Return the (X, Y) coordinate for the center point of the cell that contains the specified text.  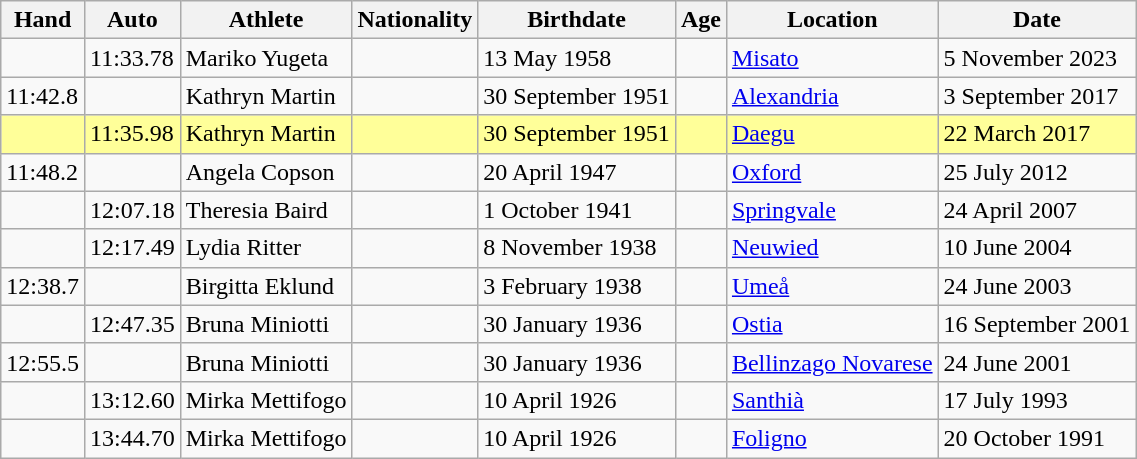
Athlete (266, 20)
22 March 2017 (1037, 134)
Springvale (832, 210)
17 July 1993 (1037, 400)
24 June 2001 (1037, 362)
Neuwied (832, 248)
Mariko Yugeta (266, 58)
13:44.70 (132, 438)
Foligno (832, 438)
Misato (832, 58)
Santhià (832, 400)
11:33.78 (132, 58)
16 September 2001 (1037, 324)
3 February 1938 (577, 286)
Alexandria (832, 96)
Umeå (832, 286)
8 November 1938 (577, 248)
Auto (132, 20)
1 October 1941 (577, 210)
12:07.18 (132, 210)
Location (832, 20)
24 April 2007 (1037, 210)
Hand (43, 20)
13 May 1958 (577, 58)
Lydia Ritter (266, 248)
Birthdate (577, 20)
24 June 2003 (1037, 286)
Birgitta Eklund (266, 286)
Oxford (832, 172)
12:38.7 (43, 286)
12:17.49 (132, 248)
Ostia (832, 324)
10 June 2004 (1037, 248)
3 September 2017 (1037, 96)
12:47.35 (132, 324)
25 July 2012 (1037, 172)
20 October 1991 (1037, 438)
Daegu (832, 134)
12:55.5 (43, 362)
20 April 1947 (577, 172)
Theresia Baird (266, 210)
13:12.60 (132, 400)
Date (1037, 20)
11:42.8 (43, 96)
Bellinzago Novarese (832, 362)
5 November 2023 (1037, 58)
11:48.2 (43, 172)
Nationality (415, 20)
11:35.98 (132, 134)
Age (700, 20)
Angela Copson (266, 172)
